Pinpoint the cell where the given text exists, returning its [x, y] midpoint coordinate. 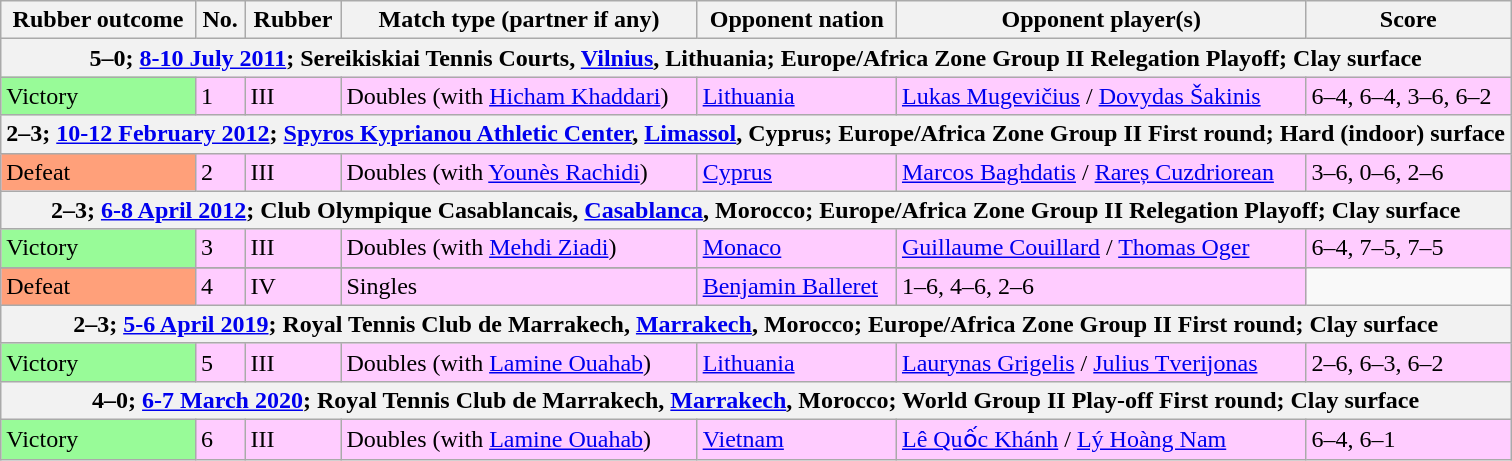
2–3; 10-12 February 2012; Spyros Kyprianou Athletic Center, Limassol, Cyprus; Europe/Africa Zone Group II First round; Hard (indoor) surface [756, 134]
Lê Quốc Khánh / Lý Hoàng Nam [1101, 439]
Lukas Mugevičius / Dovydas Šakinis [1101, 96]
6–4, 6–1 [1408, 439]
6 [220, 439]
No. [220, 20]
Benjamin Balleret [796, 286]
2–6, 6–3, 6–2 [1408, 362]
2–3; 6-8 April 2012; Club Olympique Casablancais, Casablanca, Morocco; Europe/Africa Zone Group II Relegation Playoff; Clay surface [756, 210]
Rubber outcome [98, 20]
5 [220, 362]
Vietnam [796, 439]
Doubles (with Younès Rachidi) [519, 172]
Marcos Baghdatis / Rareș Cuzdriorean [1101, 172]
3–6, 0–6, 2–6 [1408, 172]
1–6, 4–6, 2–6 [1101, 286]
Cyprus [796, 172]
2–3; 5-6 April 2019; Royal Tennis Club de Marrakech, Marrakech, Morocco; Europe/Africa Zone Group II First round; Clay surface [756, 324]
Rubber [293, 20]
IV [293, 286]
6–4, 7–5, 7–5 [1408, 248]
Guillaume Couillard / Thomas Oger [1101, 248]
2 [220, 172]
Match type (partner if any) [519, 20]
Doubles (with Mehdi Ziadi) [519, 248]
Monaco [796, 248]
1 [220, 96]
Opponent nation [796, 20]
Singles [519, 286]
Opponent player(s) [1101, 20]
Doubles (with Hicham Khaddari) [519, 96]
Laurynas Grigelis / Julius Tverijonas [1101, 362]
6–4, 6–4, 3–6, 6–2 [1408, 96]
4–0; 6-7 March 2020; Royal Tennis Club de Marrakech, Marrakech, Morocco; World Group II Play-off First round; Clay surface [756, 400]
5–0; 8-10 July 2011; Sereikiskiai Tennis Courts, Vilnius, Lithuania; Europe/Africa Zone Group II Relegation Playoff; Clay surface [756, 58]
4 [220, 286]
Score [1408, 20]
3 [220, 248]
